Determine the (X, Y) coordinate at the center of the cell enclosing the given text.  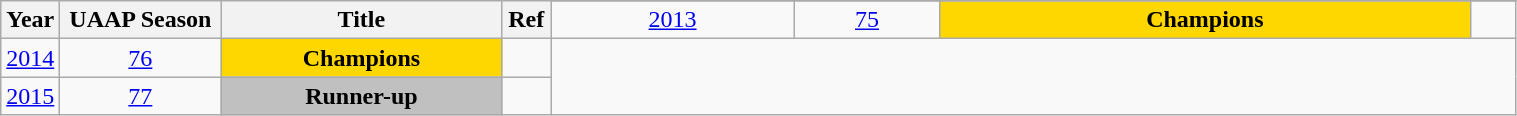
Runner-up (362, 96)
UAAP Season (140, 20)
Year (30, 20)
2014 (30, 58)
77 (140, 96)
Title (362, 20)
75 (868, 20)
Ref (526, 20)
2015 (30, 96)
2013 (672, 20)
76 (140, 58)
